Scan for the cell matching the given text and deliver its [x, y] coordinate at center. 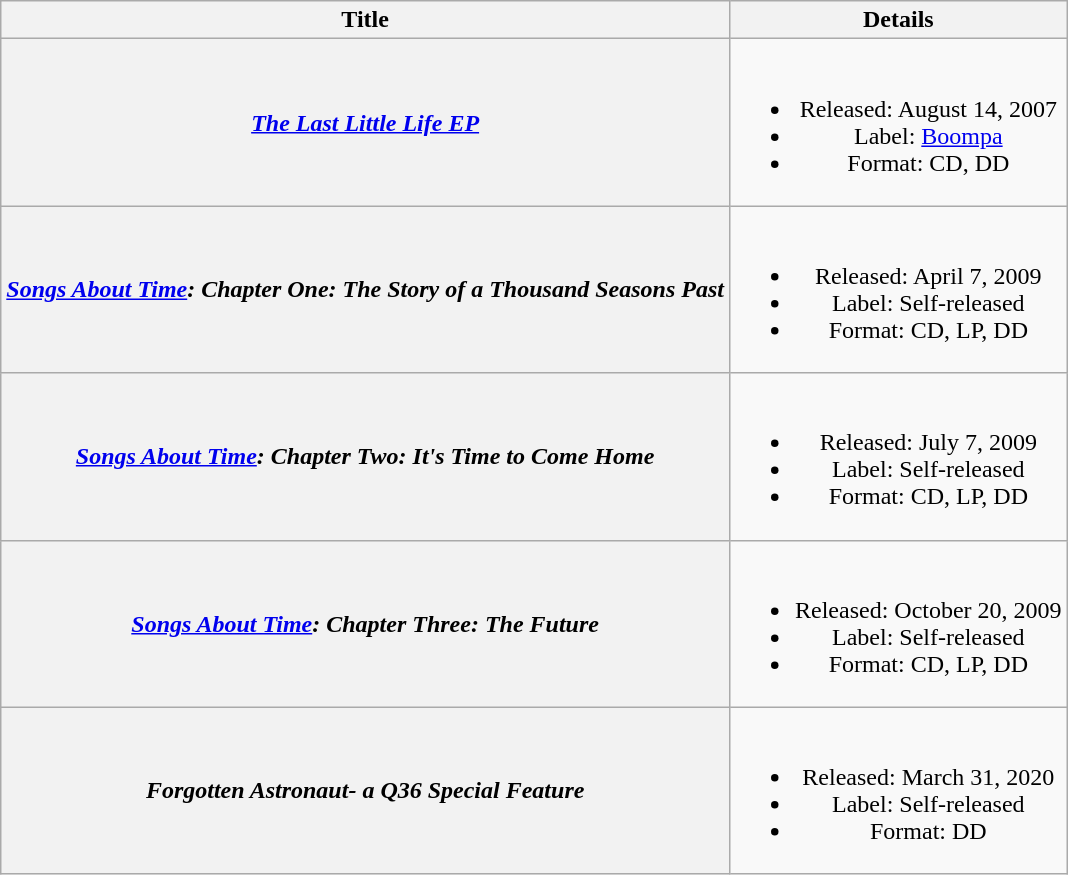
Released: March 31, 2020Label: Self-releasedFormat: DD [898, 790]
Songs About Time: Chapter One: The Story of a Thousand Seasons Past [366, 290]
Forgotten Astronaut- a Q36 Special Feature [366, 790]
Released: July 7, 2009Label: Self-releasedFormat: CD, LP, DD [898, 456]
Songs About Time: Chapter Three: The Future [366, 624]
Released: April 7, 2009Label: Self-releasedFormat: CD, LP, DD [898, 290]
Title [366, 20]
The Last Little Life EP [366, 122]
Released: October 20, 2009Label: Self-releasedFormat: CD, LP, DD [898, 624]
Released: August 14, 2007Label: BoompaFormat: CD, DD [898, 122]
Details [898, 20]
Songs About Time: Chapter Two: It's Time to Come Home [366, 456]
